Locate the cell with the specified text and output its [X, Y] center coordinate. 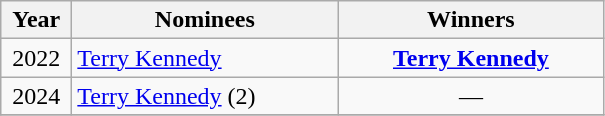
Nominees [205, 20]
Year [36, 20]
Terry Kennedy (2) [205, 96]
— [471, 96]
2024 [36, 96]
Winners [471, 20]
2022 [36, 58]
